Extract the [x, y] coordinate from the center of the cell holding the provided text.  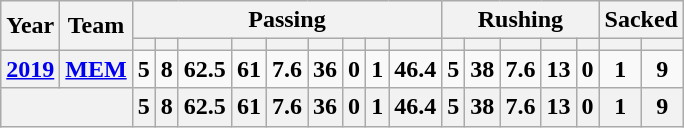
Team [96, 26]
2019 [30, 69]
Sacked [641, 20]
Passing [287, 20]
MEM [96, 69]
Rushing [520, 20]
Year [30, 26]
